Output the [x, y] coordinate of the center of the cell containing the given text.  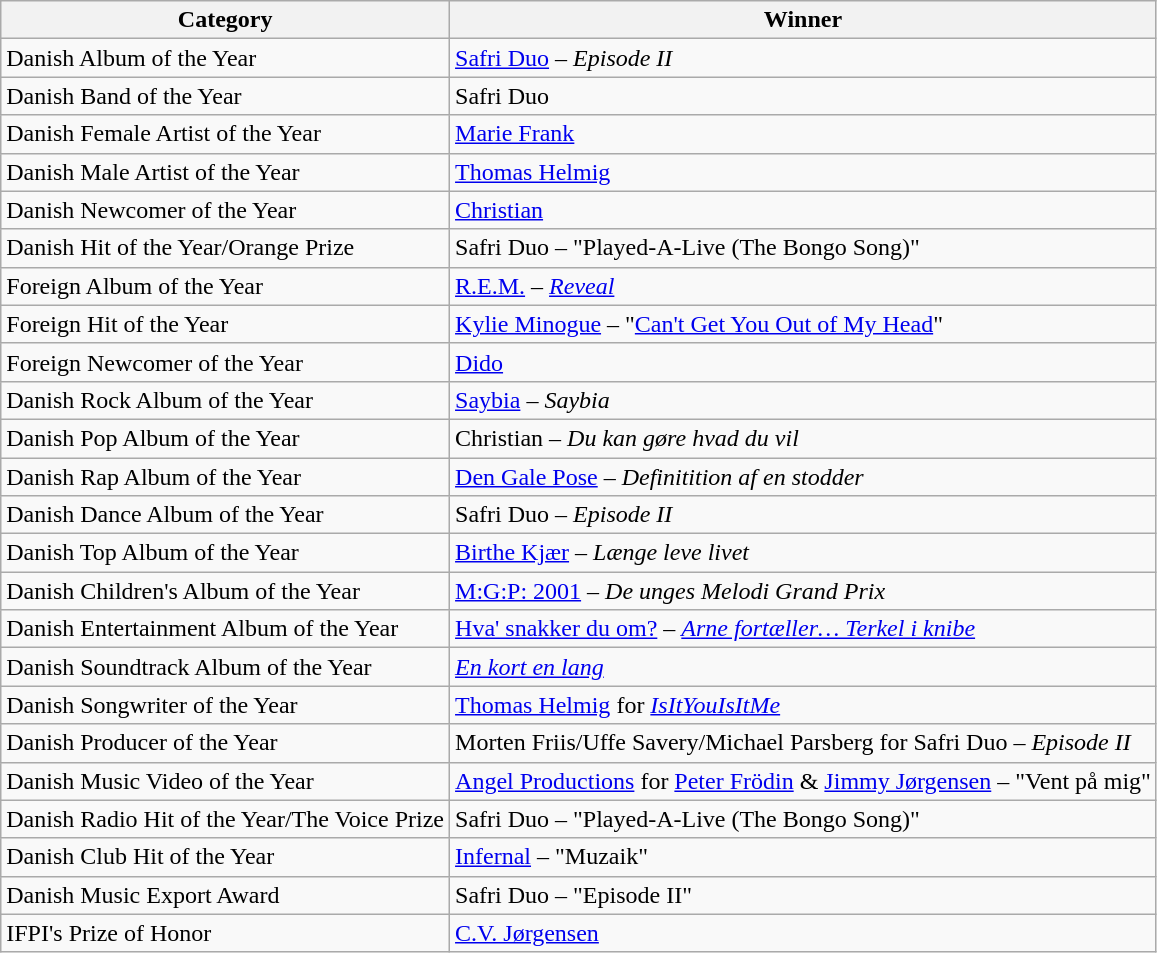
Danish Pop Album of the Year [226, 438]
Winner [804, 20]
Foreign Album of the Year [226, 286]
Foreign Hit of the Year [226, 324]
R.E.M. – Reveal [804, 286]
Morten Friis/Uffe Savery/Michael Parsberg for Safri Duo – Episode II [804, 743]
Danish Songwriter of the Year [226, 705]
Danish Producer of the Year [226, 743]
Safri Duo – "Episode II" [804, 895]
Saybia – Saybia [804, 400]
Danish Music Video of the Year [226, 781]
Christian – Du kan gøre hvad du vil [804, 438]
Danish Band of the Year [226, 96]
Marie Frank [804, 134]
M:G:P: 2001 – De unges Melodi Grand Prix [804, 591]
Foreign Newcomer of the Year [226, 362]
C.V. Jørgensen [804, 933]
Den Gale Pose – Definitition af en stodder [804, 477]
Birthe Kjær – Længe leve livet [804, 553]
Infernal – "Muzaik" [804, 857]
Danish Rap Album of the Year [226, 477]
Danish Children's Album of the Year [226, 591]
Danish Rock Album of the Year [226, 400]
Danish Music Export Award [226, 895]
Thomas Helmig for IsItYouIsItMe [804, 705]
Dido [804, 362]
Hva' snakker du om? – Arne fortæller… Terkel i knibe [804, 629]
Safri Duo [804, 96]
IFPI's Prize of Honor [226, 933]
Danish Female Artist of the Year [226, 134]
Danish Radio Hit of the Year/The Voice Prize [226, 819]
Angel Productions for Peter Frödin & Jimmy Jørgensen – "Vent på mig" [804, 781]
Danish Hit of the Year/Orange Prize [226, 248]
Christian [804, 210]
Danish Top Album of the Year [226, 553]
Danish Club Hit of the Year [226, 857]
Danish Newcomer of the Year [226, 210]
Danish Soundtrack Album of the Year [226, 667]
Category [226, 20]
Danish Album of the Year [226, 58]
Thomas Helmig [804, 172]
Kylie Minogue – "Can't Get You Out of My Head" [804, 324]
Danish Dance Album of the Year [226, 515]
Danish Male Artist of the Year [226, 172]
En kort en lang [804, 667]
Danish Entertainment Album of the Year [226, 629]
